Return the [x, y] coordinate for the center point of the cell that contains the specified text.  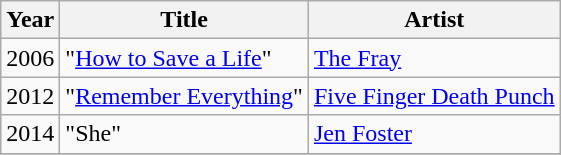
The Fray [434, 58]
2006 [30, 58]
Artist [434, 20]
Five Finger Death Punch [434, 96]
Jen Foster [434, 134]
Year [30, 20]
"She" [184, 134]
"How to Save a Life" [184, 58]
2012 [30, 96]
"Remember Everything" [184, 96]
2014 [30, 134]
Title [184, 20]
